Capture the cell that displays the provided text and extract its (x, y) central coordinate. 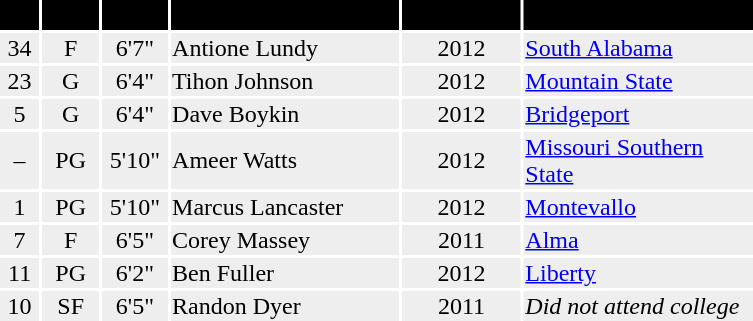
Missouri Southern State (638, 160)
Tihon Johnson (285, 81)
Antione Lundy (285, 48)
# (20, 15)
7 (20, 240)
Ht. (134, 15)
South Alabama (638, 48)
6'2" (134, 273)
23 (20, 81)
Pos. (70, 15)
Did not attend college (638, 306)
College (638, 15)
Marcus Lancaster (285, 207)
Mountain State (638, 81)
5 (20, 114)
Randon Dyer (285, 306)
Montevallo (638, 207)
Alma (638, 240)
– (20, 160)
Liberty (638, 273)
10 (20, 306)
34 (20, 48)
Bridgeport (638, 114)
Corey Massey (285, 240)
11 (20, 273)
Acquired (462, 15)
1 (20, 207)
SF (70, 306)
6'7" (134, 48)
Player (285, 15)
Ben Fuller (285, 273)
Ameer Watts (285, 160)
Dave Boykin (285, 114)
